Output the [X, Y] coordinate of the center of the cell containing the given text.  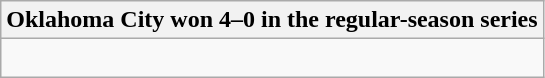
Oklahoma City won 4–0 in the regular-season series [272, 20]
